Scan for the cell matching the given text and deliver its (X, Y) coordinate at center. 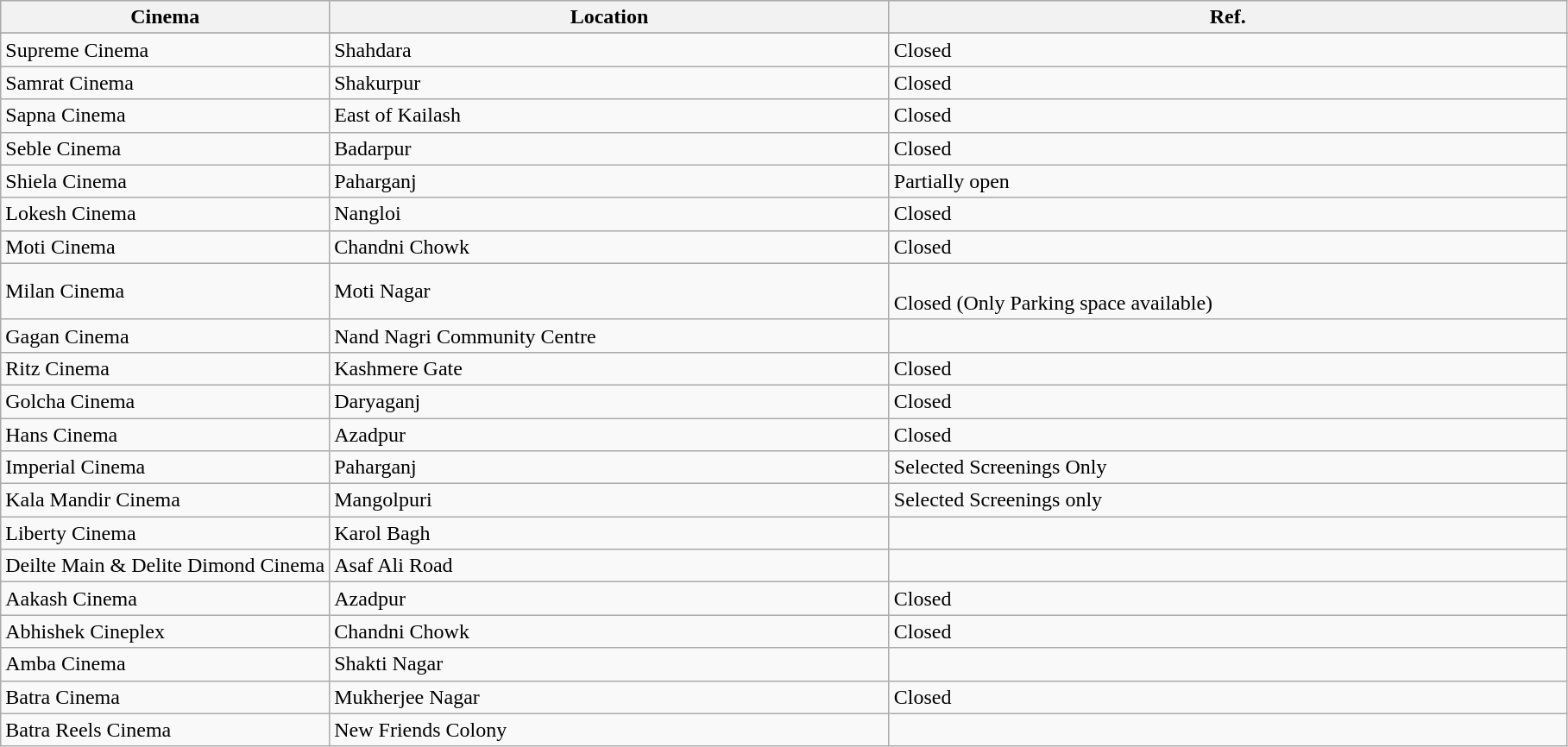
Seble Cinema (166, 148)
Kala Mandir Cinema (166, 500)
Batra Cinema (166, 697)
Milan Cinema (166, 292)
New Friends Colony (609, 730)
Aakash Cinema (166, 599)
Shahdara (609, 50)
Ritz Cinema (166, 368)
Gagan Cinema (166, 336)
Mangolpuri (609, 500)
Partially open (1227, 181)
Mukherjee Nagar (609, 697)
Selected Screenings Only (1227, 468)
Ref. (1227, 17)
Cinema (166, 17)
Daryaganj (609, 401)
Location (609, 17)
Moti Cinema (166, 247)
Asaf Ali Road (609, 566)
Hans Cinema (166, 434)
East of Kailash (609, 116)
Karol Bagh (609, 533)
Golcha Cinema (166, 401)
Nangloi (609, 214)
Kashmere Gate (609, 368)
Samrat Cinema (166, 83)
Batra Reels Cinema (166, 730)
Selected Screenings only (1227, 500)
Lokesh Cinema (166, 214)
Amba Cinema (166, 664)
Sapna Cinema (166, 116)
Nand Nagri Community Centre (609, 336)
Moti Nagar (609, 292)
Shiela Cinema (166, 181)
Liberty Cinema (166, 533)
Shakti Nagar (609, 664)
Deilte Main & Delite Dimond Cinema (166, 566)
Supreme Cinema (166, 50)
Closed (Only Parking space available) (1227, 292)
Abhishek Cineplex (166, 631)
Badarpur (609, 148)
Shakurpur (609, 83)
Imperial Cinema (166, 468)
